Return [x, y] of the center of cell containing provided text 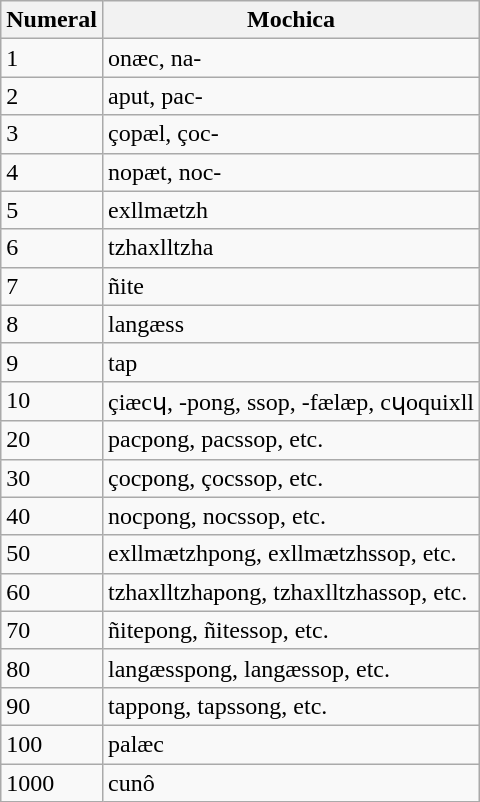
çocpong, çocssop, etc. [290, 478]
langæss [290, 324]
nocpong, nocssop, etc. [290, 516]
tappong, tapssong, etc. [290, 706]
pacpong, pacssop, etc. [290, 440]
6 [52, 248]
70 [52, 630]
onæc, na- [290, 58]
8 [52, 324]
1 [52, 58]
tzhaxlltzha [290, 248]
ñite [290, 286]
ñitepong, ñitessop, etc. [290, 630]
Mochica [290, 20]
10 [52, 401]
palæc [290, 744]
4 [52, 172]
aput, pac- [290, 96]
9 [52, 362]
tap [290, 362]
50 [52, 554]
100 [52, 744]
7 [52, 286]
80 [52, 668]
Numeral [52, 20]
exllmætzhpong, exllmætzhssop, etc. [290, 554]
tzhaxlltzhapong, tzhaxlltzhassop, etc. [290, 592]
90 [52, 706]
2 [52, 96]
nopæt, noc- [290, 172]
60 [52, 592]
40 [52, 516]
30 [52, 478]
çopæl, çoc- [290, 134]
langæsspong, langæssop, etc. [290, 668]
20 [52, 440]
1000 [52, 783]
çiæcɥ, -pong, ssop, -fælæp, cɥoquixll [290, 401]
cunô [290, 783]
exllmætzh [290, 210]
5 [52, 210]
3 [52, 134]
